Extract the (x, y) coordinate from the center of the cell holding the provided text.  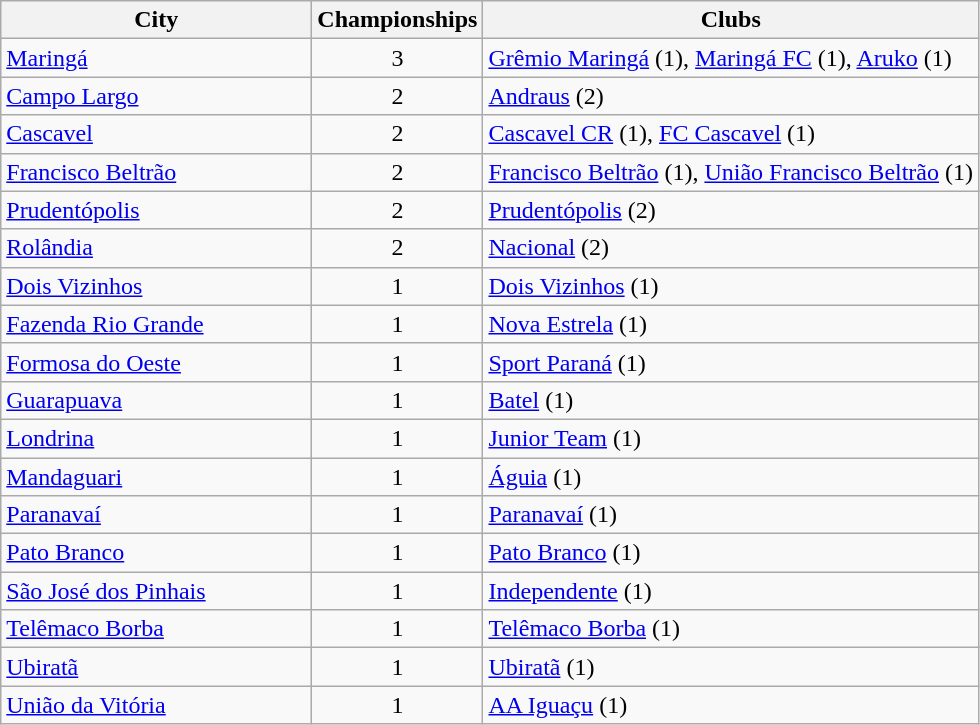
Maringá (156, 58)
Francisco Beltrão (156, 172)
Telêmaco Borba (1) (731, 629)
Campo Largo (156, 96)
Ubiratã (1) (731, 667)
Junior Team (1) (731, 438)
Batel (1) (731, 400)
Nova Estrela (1) (731, 324)
Prudentópolis (2) (731, 210)
São José dos Pinhais (156, 591)
3 (398, 58)
Cascavel CR (1), FC Cascavel (1) (731, 134)
Championships (398, 20)
Telêmaco Borba (156, 629)
Dois Vizinhos (156, 286)
Francisco Beltrão (1), União Francisco Beltrão (1) (731, 172)
Ubiratã (156, 667)
Mandaguari (156, 477)
AA Iguaçu (1) (731, 705)
Paranavaí (1) (731, 515)
Andraus (2) (731, 96)
Prudentópolis (156, 210)
Paranavaí (156, 515)
Pato Branco (1) (731, 553)
Nacional (2) (731, 248)
Independente (1) (731, 591)
Londrina (156, 438)
City (156, 20)
Sport Paraná (1) (731, 362)
União da Vitória (156, 705)
Rolândia (156, 248)
Grêmio Maringá (1), Maringá FC (1), Aruko (1) (731, 58)
Cascavel (156, 134)
Guarapuava (156, 400)
Fazenda Rio Grande (156, 324)
Clubs (731, 20)
Formosa do Oeste (156, 362)
Águia (1) (731, 477)
Dois Vizinhos (1) (731, 286)
Pato Branco (156, 553)
